Return the (X, Y) coordinate for the center point of the cell that contains the specified text.  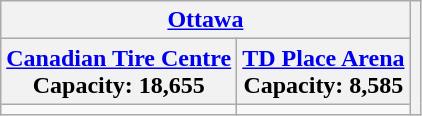
Ottawa (206, 20)
TD Place ArenaCapacity: 8,585 (324, 72)
Canadian Tire CentreCapacity: 18,655 (119, 72)
